Locate the cell with the specified text and output its (X, Y) center coordinate. 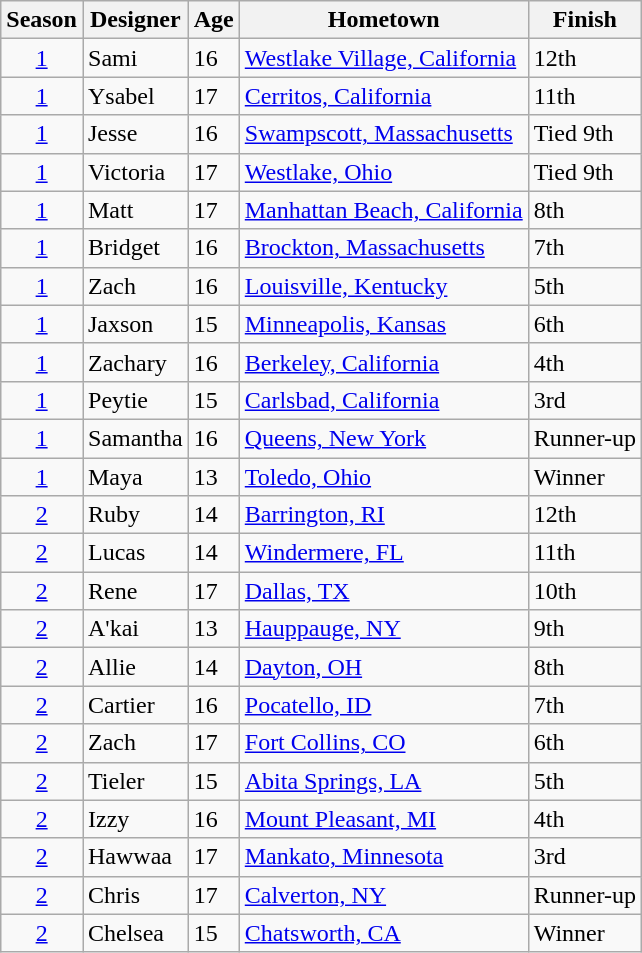
Dayton, OH (384, 667)
Mount Pleasant, MI (384, 819)
Season (42, 20)
Carlsbad, California (384, 400)
Age (214, 20)
Hometown (384, 20)
Ysabel (135, 96)
Chris (135, 895)
Mankato, Minnesota (384, 857)
Fort Collins, CO (384, 743)
Dallas, TX (384, 591)
Ruby (135, 515)
Bridget (135, 248)
Barrington, RI (384, 515)
Westlake Village, California (384, 58)
Sami (135, 58)
Tieler (135, 781)
Calverton, NY (384, 895)
Manhattan Beach, California (384, 210)
10th (584, 591)
Pocatello, ID (384, 705)
A'kai (135, 629)
Queens, New York (384, 438)
Allie (135, 667)
Jaxson (135, 324)
Samantha (135, 438)
Hauppauge, NY (384, 629)
Berkeley, California (384, 362)
Chelsea (135, 933)
Toledo, Ohio (384, 477)
Victoria (135, 172)
Finish (584, 20)
Minneapolis, Kansas (384, 324)
Designer (135, 20)
Zachary (135, 362)
Matt (135, 210)
Windermere, FL (384, 553)
Rene (135, 591)
Jesse (135, 134)
Westlake, Ohio (384, 172)
Maya (135, 477)
Brockton, Massachusetts (384, 248)
Peytie (135, 400)
Cartier (135, 705)
Izzy (135, 819)
Cerritos, California (384, 96)
Louisville, Kentucky (384, 286)
Lucas (135, 553)
Chatsworth, CA (384, 933)
Abita Springs, LA (384, 781)
9th (584, 629)
Swampscott, Massachusetts (384, 134)
Hawwaa (135, 857)
